Pinpoint the cell where the given text exists, returning its [x, y] midpoint coordinate. 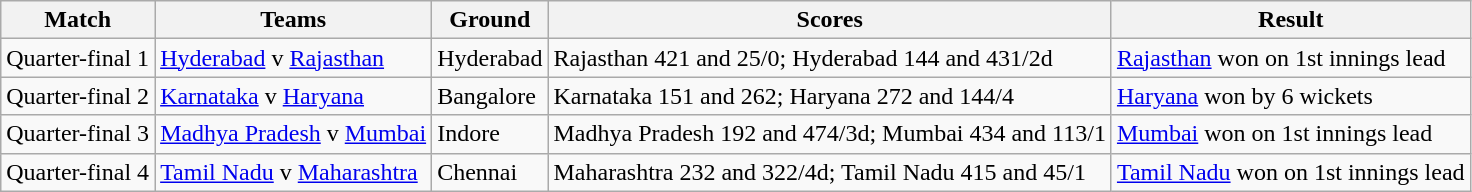
Karnataka v Haryana [294, 96]
Hyderabad v Rajasthan [294, 58]
Mumbai won on 1st innings lead [1290, 134]
Karnataka 151 and 262; Haryana 272 and 144/4 [830, 96]
Ground [490, 20]
Teams [294, 20]
Match [78, 20]
Quarter-final 4 [78, 172]
Result [1290, 20]
Madhya Pradesh v Mumbai [294, 134]
Haryana won by 6 wickets [1290, 96]
Tamil Nadu won on 1st innings lead [1290, 172]
Quarter-final 3 [78, 134]
Maharashtra 232 and 322/4d; Tamil Nadu 415 and 45/1 [830, 172]
Hyderabad [490, 58]
Chennai [490, 172]
Quarter-final 1 [78, 58]
Quarter-final 2 [78, 96]
Rajasthan 421 and 25/0; Hyderabad 144 and 431/2d [830, 58]
Madhya Pradesh 192 and 474/3d; Mumbai 434 and 113/1 [830, 134]
Scores [830, 20]
Bangalore [490, 96]
Rajasthan won on 1st innings lead [1290, 58]
Tamil Nadu v Maharashtra [294, 172]
Indore [490, 134]
